Determine the [X, Y] coordinate at the center of the cell enclosing the given text.  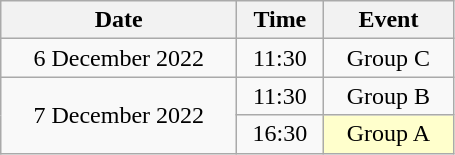
Group C [388, 58]
Time [280, 20]
7 December 2022 [119, 115]
Group A [388, 134]
6 December 2022 [119, 58]
Group B [388, 96]
16:30 [280, 134]
Date [119, 20]
Event [388, 20]
